Extract the (x, y) coordinate from the center of the cell holding the provided text.  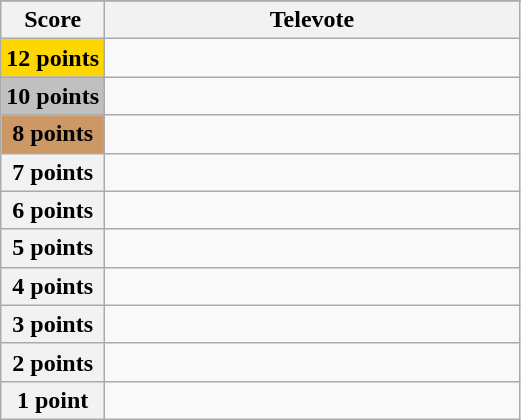
10 points (53, 96)
6 points (53, 210)
7 points (53, 172)
2 points (53, 362)
8 points (53, 134)
4 points (53, 286)
12 points (53, 58)
Score (53, 20)
1 point (53, 400)
Televote (312, 20)
5 points (53, 248)
3 points (53, 324)
